Search for the cell housing the specified text and yield its [x, y] center coordinate. 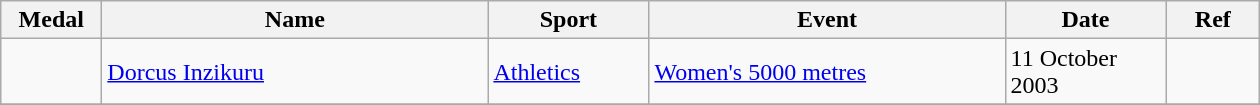
Sport [568, 20]
Women's 5000 metres [827, 72]
Ref [1213, 20]
11 October 2003 [1086, 72]
Dorcus Inzikuru [295, 72]
Athletics [568, 72]
Event [827, 20]
Date [1086, 20]
Name [295, 20]
Medal [52, 20]
